Locate the cell with the specified text and output its [X, Y] center coordinate. 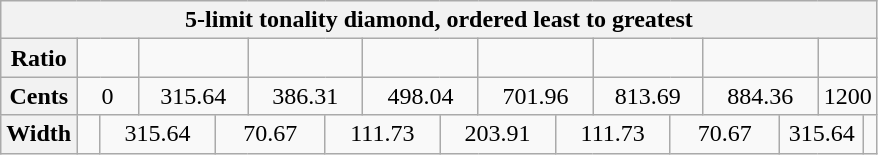
1200 [848, 96]
0 [108, 96]
813.69 [648, 96]
498.04 [421, 96]
Width [39, 134]
5-limit tonality diamond, ordered least to greatest [439, 20]
701.96 [536, 96]
Cents [39, 96]
203.91 [498, 134]
386.31 [306, 96]
884.36 [761, 96]
Ratio [39, 58]
